From the cell containing the given text, extract its center point as (X, Y) coordinate. 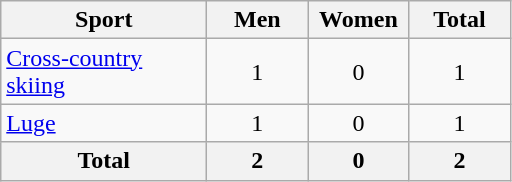
Men (258, 20)
Women (358, 20)
Sport (104, 20)
Cross-country skiing (104, 72)
Luge (104, 123)
